Identify which cell holds the provided text, then report its [X, Y] central coordinate. 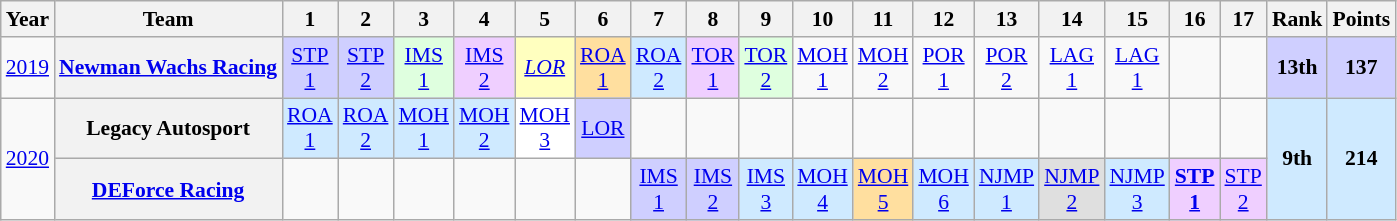
NJMP2 [1072, 190]
POR2 [1006, 68]
MOH4 [822, 190]
17 [1244, 19]
12 [944, 19]
MOH6 [944, 190]
TOR2 [766, 68]
DEForce Racing [168, 190]
Legacy Autosport [168, 128]
13 [1006, 19]
MOH3 [544, 128]
3 [424, 19]
NJMP1 [1006, 190]
Newman Wachs Racing [168, 68]
IMS3 [766, 190]
11 [884, 19]
13th [1298, 68]
9 [766, 19]
14 [1072, 19]
Points [1361, 19]
2019 [28, 68]
4 [484, 19]
Team [168, 19]
8 [712, 19]
6 [603, 19]
MOH5 [884, 190]
15 [1136, 19]
16 [1195, 19]
7 [659, 19]
137 [1361, 68]
214 [1361, 159]
1 [310, 19]
NJMP3 [1136, 190]
Rank [1298, 19]
10 [822, 19]
POR1 [944, 68]
Year [28, 19]
2 [366, 19]
TOR1 [712, 68]
5 [544, 19]
2020 [28, 159]
9th [1298, 159]
